Extract the (x, y) coordinate from the center of the cell holding the provided text.  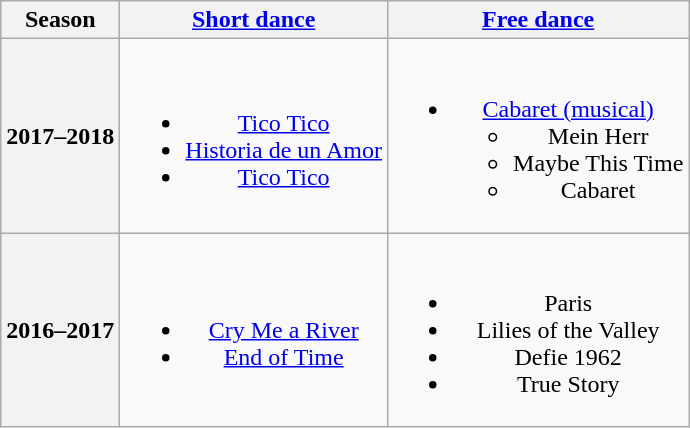
Short dance (254, 20)
Cry Me a River End of Time (254, 330)
Cabaret (musical) Mein HerrMaybe This TimeCabaret (538, 136)
2017–2018 (60, 136)
Free dance (538, 20)
Tico Tico Historia de un Amor Tico Tico (254, 136)
Season (60, 20)
Paris Lilies of the Valley Defie 1962 True Story (538, 330)
2016–2017 (60, 330)
